Search for the cell housing the specified text and yield its (X, Y) center coordinate. 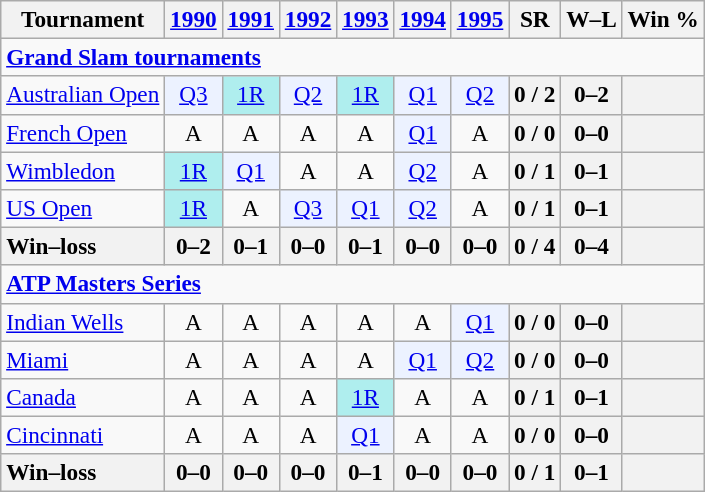
French Open (83, 133)
0 / 4 (535, 246)
W–L (592, 19)
1990 (194, 19)
Cincinnati (83, 435)
Tournament (83, 19)
Indian Wells (83, 322)
ATP Masters Series (352, 284)
Australian Open (83, 95)
Grand Slam tournaments (352, 57)
Wimbledon (83, 170)
SR (535, 19)
1993 (366, 19)
0 / 2 (535, 95)
0–4 (592, 246)
Win % (663, 19)
1994 (422, 19)
1991 (250, 19)
1992 (308, 19)
1995 (480, 19)
US Open (83, 208)
Miami (83, 359)
Canada (83, 397)
